Return the [x, y] coordinate for the center point of the cell that contains the specified text.  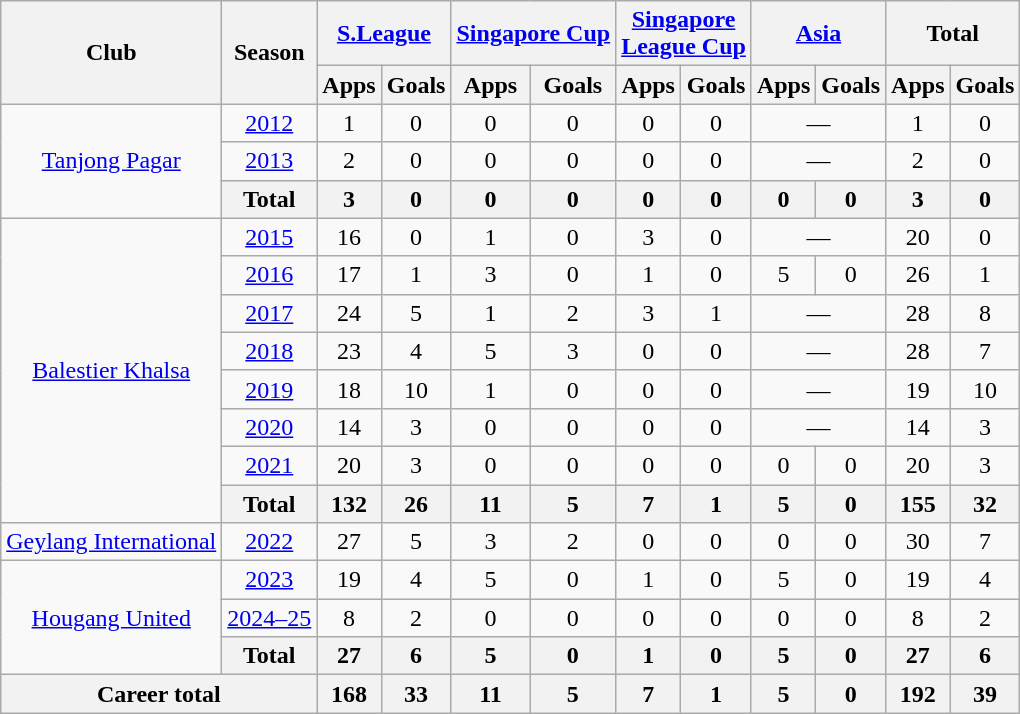
2015 [270, 237]
2013 [270, 161]
2021 [270, 465]
2022 [270, 542]
2023 [270, 580]
168 [349, 694]
Singapore Cup [534, 34]
18 [349, 389]
39 [985, 694]
2024–25 [270, 618]
30 [918, 542]
16 [349, 237]
2019 [270, 389]
17 [349, 275]
155 [918, 503]
2012 [270, 123]
S.League [384, 34]
Club [112, 52]
2017 [270, 313]
Hougang United [112, 618]
Geylang International [112, 542]
132 [349, 503]
Tanjong Pagar [112, 161]
192 [918, 694]
33 [416, 694]
Career total [159, 694]
2016 [270, 275]
32 [985, 503]
Balestier Khalsa [112, 370]
23 [349, 351]
2020 [270, 427]
Season [270, 52]
SingaporeLeague Cup [684, 34]
2018 [270, 351]
Asia [818, 34]
24 [349, 313]
